Identify which cell holds the provided text, then report its [X, Y] central coordinate. 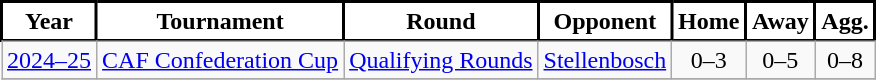
CAF Confederation Cup [220, 60]
0–5 [780, 60]
Away [780, 22]
0–3 [709, 60]
Home [709, 22]
Round [441, 22]
Opponent [605, 22]
Year [50, 22]
Stellenbosch [605, 60]
Qualifying Rounds [441, 60]
Agg. [845, 22]
2024–25 [50, 60]
Tournament [220, 22]
0–8 [845, 60]
